Determine the (X, Y) coordinate at the center of the cell enclosing the given text.  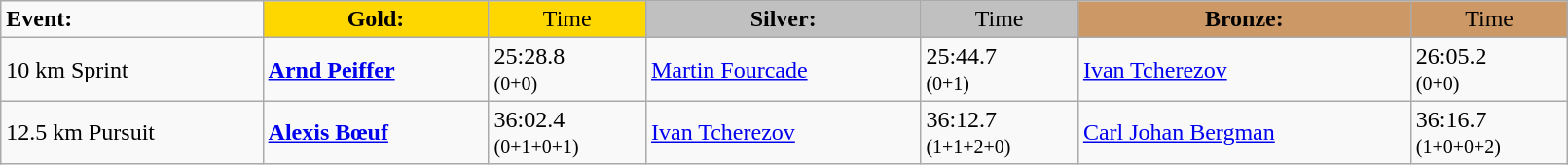
36:12.7(1+1+2+0) (1000, 132)
Bronze: (1244, 19)
10 km Sprint (132, 70)
Event: (132, 19)
36:16.7(1+0+0+2) (1489, 132)
25:44.7(0+1) (1000, 70)
36:02.4(0+1+0+1) (567, 132)
26:05.2(0+0) (1489, 70)
Gold: (376, 19)
Carl Johan Bergman (1244, 132)
Martin Fourcade (783, 70)
Arnd Peiffer (376, 70)
12.5 km Pursuit (132, 132)
Alexis Bœuf (376, 132)
Silver: (783, 19)
25:28.8(0+0) (567, 70)
